Identify which cell holds the provided text, then report its (x, y) central coordinate. 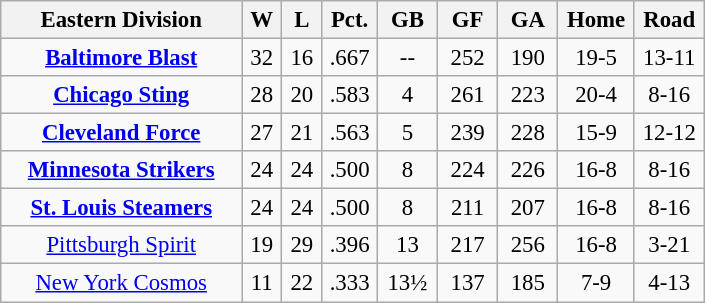
19-5 (596, 58)
L (302, 20)
GA (528, 20)
.333 (350, 283)
Road (669, 20)
Cleveland Force (122, 133)
137 (468, 283)
GB (407, 20)
Home (596, 20)
4-13 (669, 283)
29 (302, 245)
211 (468, 208)
.667 (350, 58)
.396 (350, 245)
13 (407, 245)
Pct. (350, 20)
5 (407, 133)
228 (528, 133)
21 (302, 133)
28 (262, 95)
20 (302, 95)
226 (528, 170)
New York Cosmos (122, 283)
7-9 (596, 283)
19 (262, 245)
.563 (350, 133)
22 (302, 283)
185 (528, 283)
20-4 (596, 95)
15-9 (596, 133)
27 (262, 133)
Baltimore Blast (122, 58)
207 (528, 208)
261 (468, 95)
Eastern Division (122, 20)
11 (262, 283)
W (262, 20)
12-12 (669, 133)
217 (468, 245)
4 (407, 95)
223 (528, 95)
Minnesota Strikers (122, 170)
Pittsburgh Spirit (122, 245)
190 (528, 58)
Chicago Sting (122, 95)
13½ (407, 283)
13-11 (669, 58)
St. Louis Steamers (122, 208)
.583 (350, 95)
224 (468, 170)
3-21 (669, 245)
-- (407, 58)
252 (468, 58)
GF (468, 20)
239 (468, 133)
256 (528, 245)
16 (302, 58)
32 (262, 58)
